Identify which cell holds the provided text, then report its [X, Y] central coordinate. 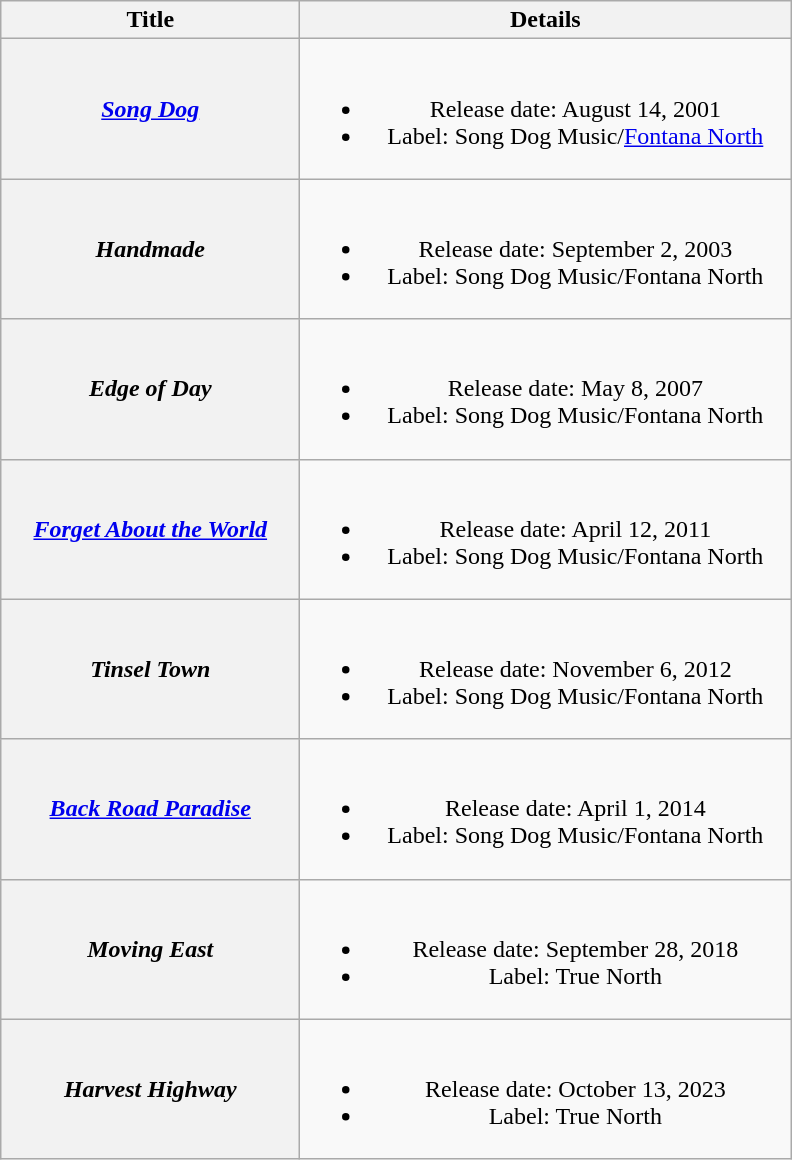
Back Road Paradise [150, 809]
Song Dog [150, 109]
Edge of Day [150, 389]
Release date: September 2, 2003Label: Song Dog Music/Fontana North [546, 249]
Release date: September 28, 2018Label: True North [546, 949]
Moving East [150, 949]
Harvest Highway [150, 1089]
Forget About the World [150, 529]
Release date: August 14, 2001Label: Song Dog Music/Fontana North [546, 109]
Release date: April 12, 2011Label: Song Dog Music/Fontana North [546, 529]
Release date: April 1, 2014Label: Song Dog Music/Fontana North [546, 809]
Release date: November 6, 2012Label: Song Dog Music/Fontana North [546, 669]
Handmade [150, 249]
Details [546, 20]
Release date: October 13, 2023Label: True North [546, 1089]
Tinsel Town [150, 669]
Title [150, 20]
Release date: May 8, 2007Label: Song Dog Music/Fontana North [546, 389]
